Return [X, Y] of the center of cell containing provided text 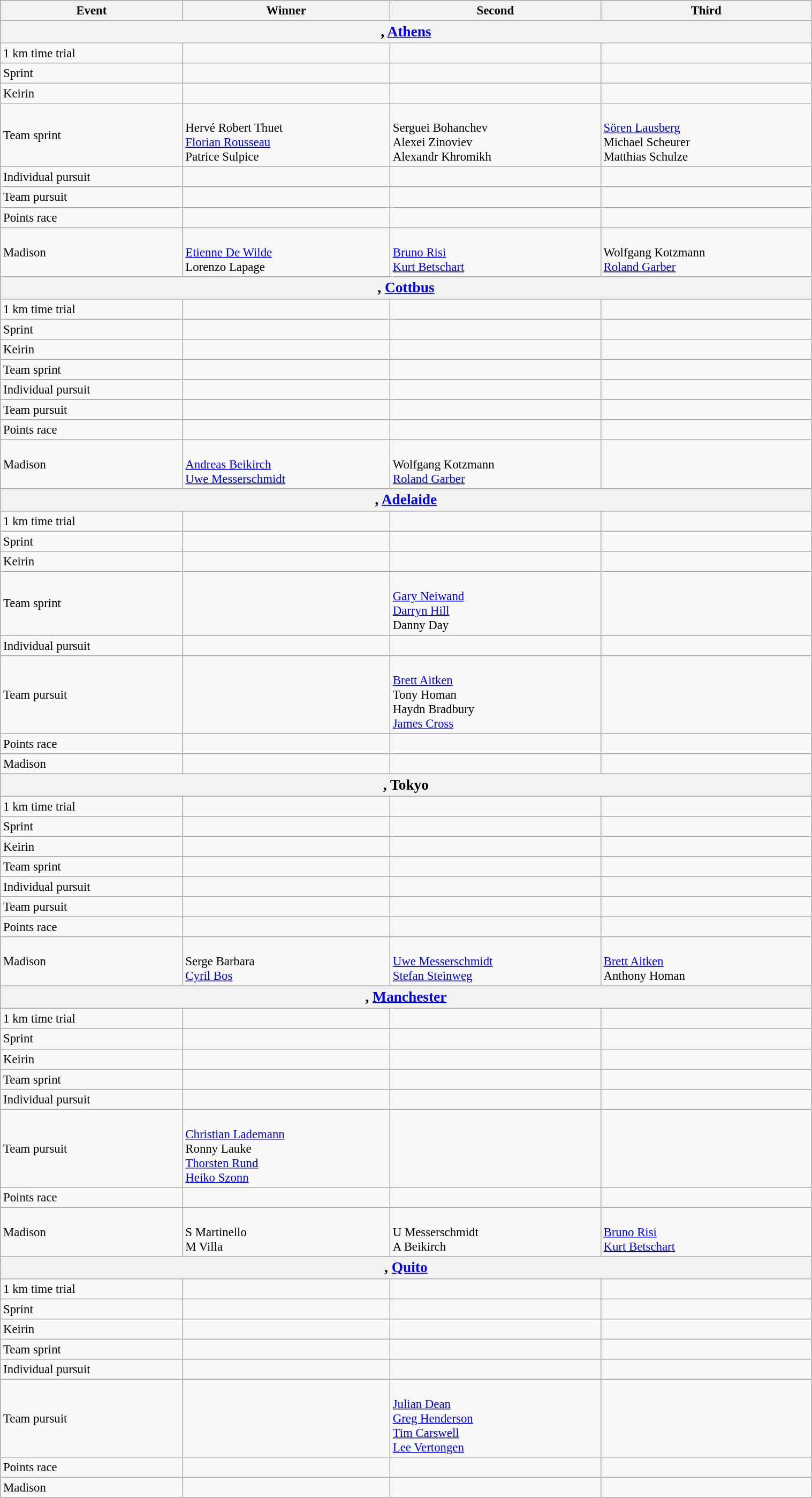
Brett AitkenAnthony Homan [706, 962]
Bruno RisiKurt Betschart [495, 252]
Andreas Beikirch Uwe Messerschmidt [286, 465]
Uwe MesserschmidtStefan Steinweg [495, 962]
, Quito [406, 1268]
U Messerschmidt A Beikirch [495, 1232]
Brett AitkenTony HomanHaydn BradburyJames Cross [495, 694]
Christian Lademann Ronny Lauke Thorsten Rund Heiko Szonn [286, 1148]
Serge BarbaraCyril Bos [286, 962]
, Adelaide [406, 500]
S Martinello M Villa [286, 1232]
Second [495, 11]
Hervé Robert ThuetFlorian RousseauPatrice Sulpice [286, 135]
Serguei BohanchevAlexei Zinoviev Alexandr Khromikh [495, 135]
Event [92, 11]
Third [706, 11]
Etienne De Wilde Lorenzo Lapage [286, 252]
, Manchester [406, 997]
Winner [286, 11]
Bruno Risi Kurt Betschart [706, 1232]
Julian DeanGreg HendersonTim CarswellLee Vertongen [495, 1419]
, Cottbus [406, 288]
Sören LausbergMichael ScheurerMatthias Schulze [706, 135]
, Tokyo [406, 785]
, Athens [406, 32]
Gary NeiwandDarryn HillDanny Day [495, 604]
